For the text-containing cell, return its midpoint in (X, Y) coordinate format. 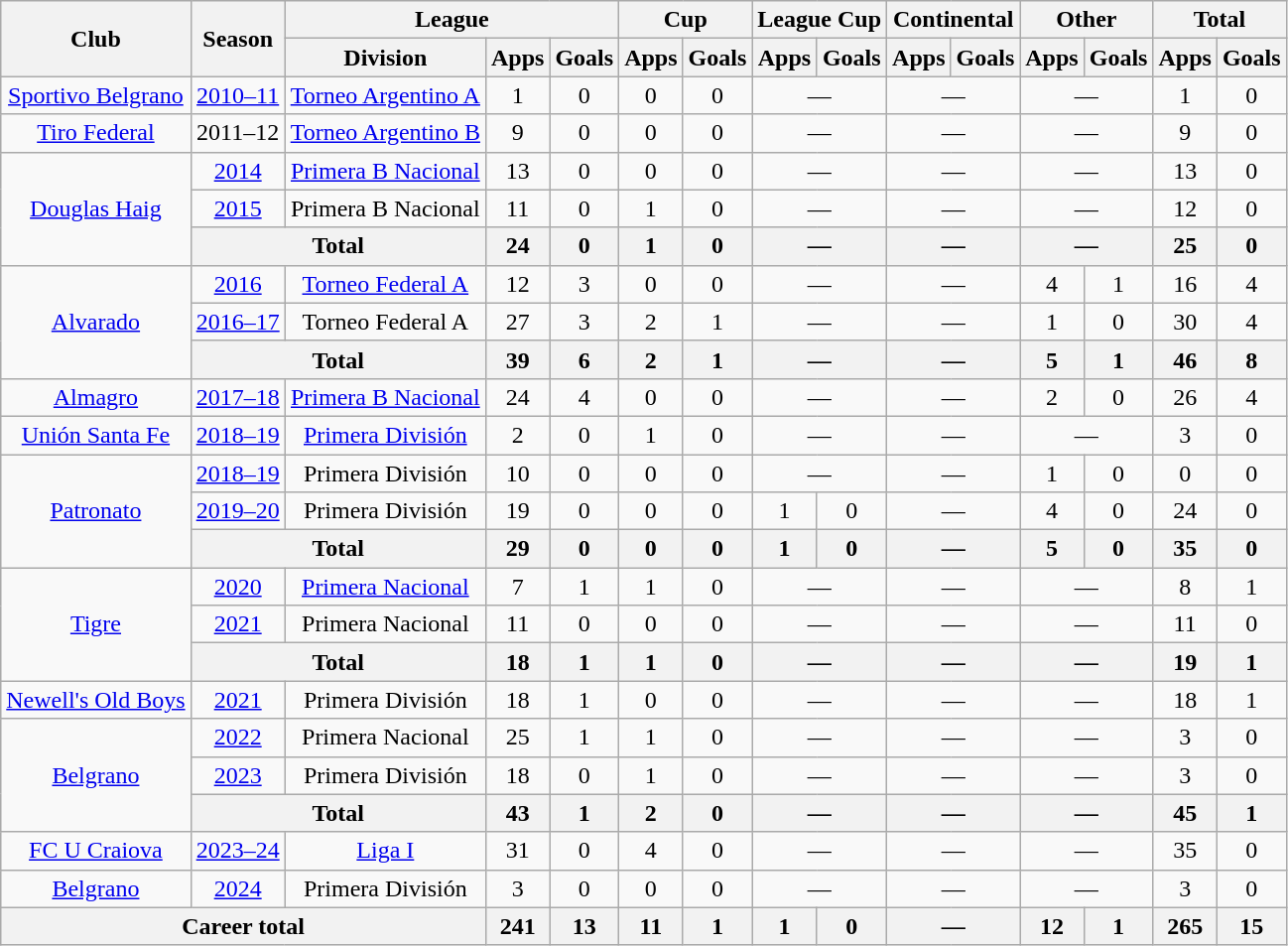
Patronato (95, 511)
Club (95, 39)
Sportivo Belgrano (95, 95)
265 (1185, 926)
241 (517, 926)
2020 (238, 587)
Tiro Federal (95, 133)
16 (1185, 284)
Season (238, 39)
31 (517, 851)
Division (385, 58)
Almagro (95, 397)
Unión Santa Fe (95, 435)
15 (1251, 926)
30 (1185, 322)
2011–12 (238, 133)
2024 (238, 888)
League (451, 20)
29 (517, 549)
Torneo Argentino A (385, 95)
Douglas Haig (95, 208)
46 (1185, 359)
Alvarado (95, 322)
2017–18 (238, 397)
Tigre (95, 624)
Torneo Argentino B (385, 133)
2023 (238, 775)
2023–24 (238, 851)
Liga I (385, 851)
45 (1185, 813)
43 (517, 813)
2010–11 (238, 95)
6 (584, 359)
Continental (954, 20)
2022 (238, 738)
Newell's Old Boys (95, 700)
7 (517, 587)
FC U Craiova (95, 851)
2019–20 (238, 511)
2014 (238, 171)
Other (1087, 20)
2015 (238, 208)
10 (517, 473)
Cup (686, 20)
26 (1185, 397)
27 (517, 322)
Career total (244, 926)
39 (517, 359)
2016–17 (238, 322)
League Cup (820, 20)
2016 (238, 284)
